Determine the [x, y] coordinate at the center of the cell enclosing the given text.  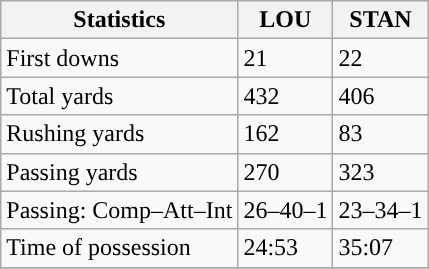
STAN [380, 20]
Statistics [120, 20]
23–34–1 [380, 210]
323 [380, 172]
Total yards [120, 96]
406 [380, 96]
Rushing yards [120, 134]
Time of possession [120, 248]
22 [380, 58]
26–40–1 [286, 210]
83 [380, 134]
270 [286, 172]
First downs [120, 58]
162 [286, 134]
35:07 [380, 248]
24:53 [286, 248]
21 [286, 58]
432 [286, 96]
LOU [286, 20]
Passing yards [120, 172]
Passing: Comp–Att–Int [120, 210]
